Pinpoint the cell where the given text exists, returning its (x, y) midpoint coordinate. 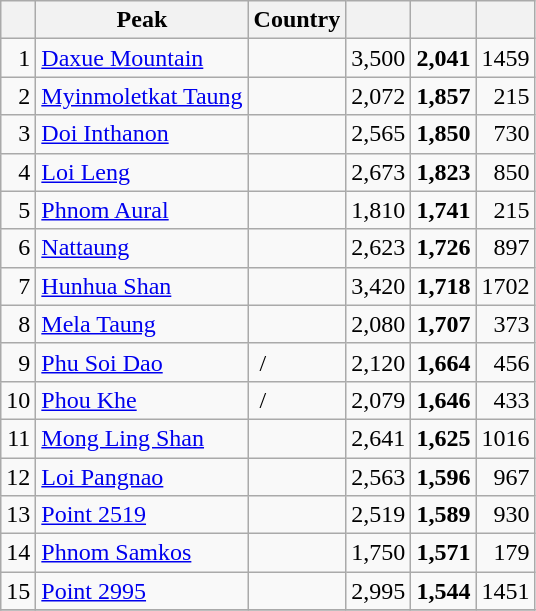
10 (18, 400)
2,041 (444, 58)
433 (506, 400)
1,718 (444, 286)
Loi Leng (142, 172)
8 (18, 324)
3 (18, 134)
967 (506, 477)
Phu Soi Dao (142, 362)
Phnom Samkos (142, 553)
2,120 (378, 362)
850 (506, 172)
Nattaung (142, 248)
1,664 (444, 362)
456 (506, 362)
Phou Khe (142, 400)
1,544 (444, 591)
Daxue Mountain (142, 58)
15 (18, 591)
Peak (142, 20)
373 (506, 324)
930 (506, 515)
Doi Inthanon (142, 134)
2,072 (378, 96)
2,563 (378, 477)
2 (18, 96)
1702 (506, 286)
3,420 (378, 286)
11 (18, 438)
14 (18, 553)
Myinmoletkat Taung (142, 96)
2,673 (378, 172)
179 (506, 553)
2,080 (378, 324)
1,857 (444, 96)
2,519 (378, 515)
Loi Pangnao (142, 477)
1,596 (444, 477)
730 (506, 134)
5 (18, 210)
4 (18, 172)
Point 2519 (142, 515)
1,850 (444, 134)
2,641 (378, 438)
1,707 (444, 324)
1,625 (444, 438)
1,646 (444, 400)
2,995 (378, 591)
7 (18, 286)
1,571 (444, 553)
9 (18, 362)
1,810 (378, 210)
1,726 (444, 248)
Point 2995 (142, 591)
897 (506, 248)
Mong Ling Shan (142, 438)
12 (18, 477)
Hunhua Shan (142, 286)
1459 (506, 58)
2,079 (378, 400)
6 (18, 248)
Country (297, 20)
1,823 (444, 172)
13 (18, 515)
2,623 (378, 248)
1016 (506, 438)
Phnom Aural (142, 210)
1,741 (444, 210)
3,500 (378, 58)
1451 (506, 591)
Mela Taung (142, 324)
1,750 (378, 553)
1,589 (444, 515)
1 (18, 58)
2,565 (378, 134)
